Output the [x, y] coordinate of the center of the cell containing the given text.  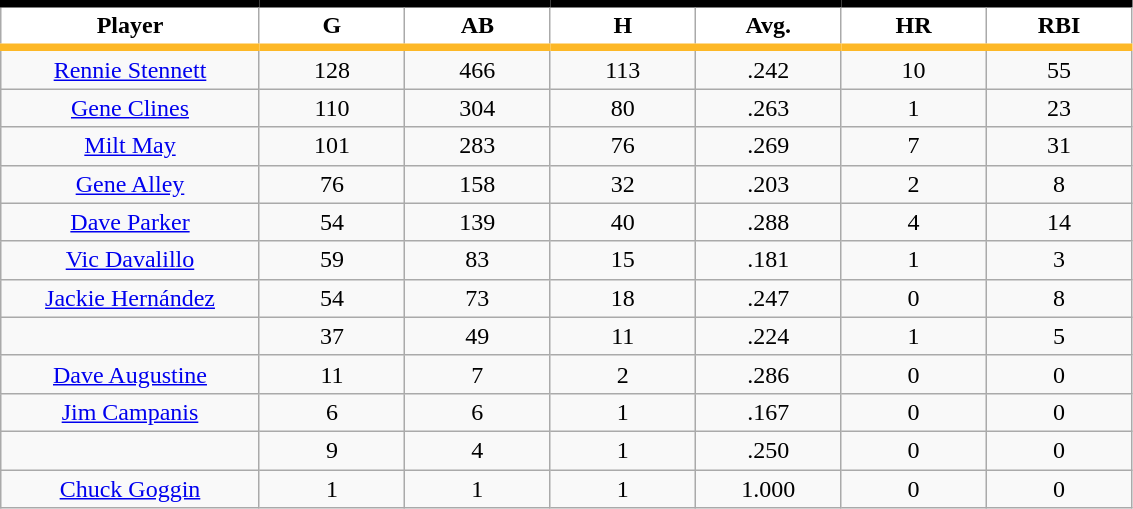
Player [130, 26]
32 [622, 184]
Rennie Stennett [130, 68]
Gene Alley [130, 184]
.286 [768, 374]
.263 [768, 108]
.224 [768, 336]
73 [478, 298]
Chuck Goggin [130, 489]
Jim Campanis [130, 412]
304 [478, 108]
1.000 [768, 489]
10 [914, 68]
15 [622, 260]
55 [1058, 68]
18 [622, 298]
110 [332, 108]
80 [622, 108]
101 [332, 146]
158 [478, 184]
.269 [768, 146]
.242 [768, 68]
.181 [768, 260]
14 [1058, 222]
H [622, 26]
.288 [768, 222]
466 [478, 68]
5 [1058, 336]
49 [478, 336]
59 [332, 260]
139 [478, 222]
Milt May [130, 146]
Jackie Hernández [130, 298]
31 [1058, 146]
37 [332, 336]
HR [914, 26]
83 [478, 260]
40 [622, 222]
23 [1058, 108]
283 [478, 146]
113 [622, 68]
.247 [768, 298]
9 [332, 450]
G [332, 26]
Dave Augustine [130, 374]
.250 [768, 450]
.203 [768, 184]
Gene Clines [130, 108]
AB [478, 26]
RBI [1058, 26]
Dave Parker [130, 222]
Avg. [768, 26]
.167 [768, 412]
Vic Davalillo [130, 260]
3 [1058, 260]
128 [332, 68]
